Output the [x, y] coordinate of the center of the cell containing the given text.  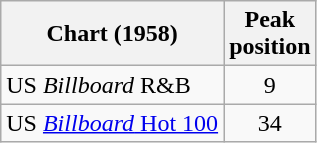
Chart (1958) [112, 34]
9 [270, 85]
Peakposition [270, 34]
34 [270, 123]
US Billboard Hot 100 [112, 123]
US Billboard R&B [112, 85]
